From the cell containing the given text, extract its center point as [x, y] coordinate. 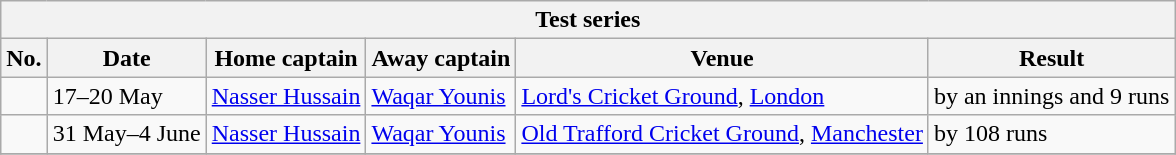
17–20 May [126, 96]
Date [126, 58]
by an innings and 9 runs [1051, 96]
No. [24, 58]
31 May–4 June [126, 134]
Venue [722, 58]
Away captain [441, 58]
by 108 runs [1051, 134]
Result [1051, 58]
Home captain [286, 58]
Old Trafford Cricket Ground, Manchester [722, 134]
Lord's Cricket Ground, London [722, 96]
Test series [588, 20]
